Pinpoint the cell where the given text exists, returning its [X, Y] midpoint coordinate. 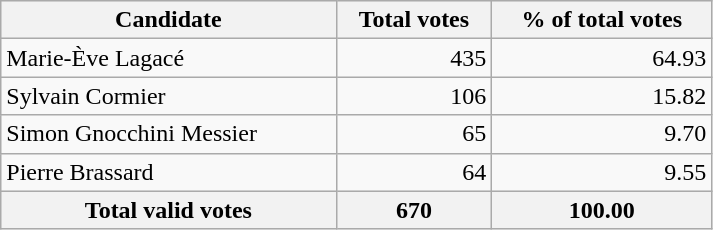
9.70 [602, 134]
Total valid votes [168, 210]
9.55 [602, 172]
64.93 [602, 58]
Total votes [414, 20]
Sylvain Cormier [168, 96]
100.00 [602, 210]
106 [414, 96]
Candidate [168, 20]
Simon Gnocchini Messier [168, 134]
435 [414, 58]
670 [414, 210]
65 [414, 134]
Marie-Ève Lagacé [168, 58]
% of total votes [602, 20]
Pierre Brassard [168, 172]
15.82 [602, 96]
64 [414, 172]
